Search for the cell housing the specified text and yield its (X, Y) center coordinate. 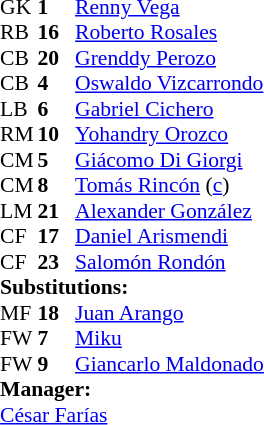
MF (19, 313)
RB (19, 33)
23 (57, 262)
6 (57, 109)
21 (57, 211)
Yohandry Orozco (170, 135)
16 (57, 33)
Gabriel Cichero (170, 109)
Roberto Rosales (170, 33)
Tomás Rincón (c) (170, 185)
Grenddy Perozo (170, 58)
4 (57, 83)
Giácomo Di Giorgi (170, 160)
Oswaldo Vizcarrondo (170, 83)
Substitutions: (132, 287)
10 (57, 135)
Alexander González (170, 211)
17 (57, 237)
9 (57, 364)
20 (57, 58)
8 (57, 185)
Daniel Arismendi (170, 237)
LB (19, 109)
Salomón Rondón (170, 262)
18 (57, 313)
Juan Arango (170, 313)
Miku (170, 339)
Giancarlo Maldonado (170, 364)
5 (57, 160)
LM (19, 211)
7 (57, 339)
RM (19, 135)
Manager: (132, 389)
